Provide the [x, y] coordinate of the cell's center where the given text is located.  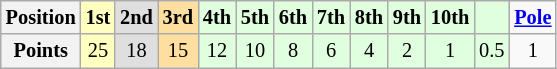
6 [331, 51]
1st [98, 17]
Points [41, 51]
18 [136, 51]
Position [41, 17]
15 [178, 51]
8th [369, 17]
5th [255, 17]
4 [369, 51]
10 [255, 51]
4th [217, 17]
10th [450, 17]
Pole [532, 17]
9th [407, 17]
12 [217, 51]
0.5 [492, 51]
2nd [136, 17]
3rd [178, 17]
25 [98, 51]
2 [407, 51]
6th [293, 17]
8 [293, 51]
7th [331, 17]
